Find where the given text appears and provide that cell's center as [x, y] coordinate. 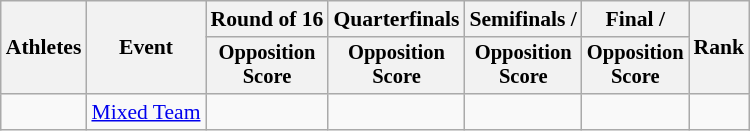
Rank [720, 48]
Quarterfinals [396, 19]
Round of 16 [268, 19]
Final / [636, 19]
Athletes [44, 48]
Event [146, 48]
Mixed Team [146, 112]
Semifinals / [522, 19]
